Detect which cell encompasses the target text, then output its (x, y) center coordinate. 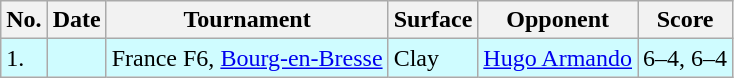
Score (686, 20)
Surface (433, 20)
Date (76, 20)
Tournament (247, 20)
6–4, 6–4 (686, 58)
No. (24, 20)
Opponent (558, 20)
France F6, Bourg-en-Bresse (247, 58)
Clay (433, 58)
1. (24, 58)
Hugo Armando (558, 58)
